Scan for the cell matching the given text and deliver its [X, Y] coordinate at center. 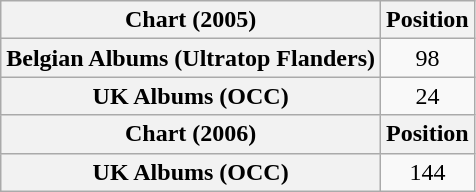
144 [428, 172]
Chart (2006) [191, 134]
98 [428, 58]
Belgian Albums (Ultratop Flanders) [191, 58]
24 [428, 96]
Chart (2005) [191, 20]
